Pinpoint the cell where the given text exists, returning its (x, y) midpoint coordinate. 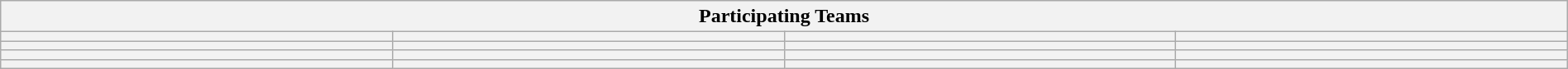
Participating Teams (784, 16)
